Scan for the cell matching the given text and deliver its (x, y) coordinate at center. 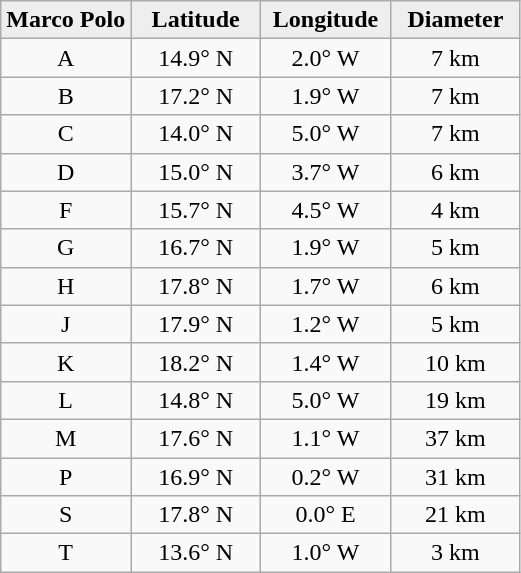
Marco Polo (66, 20)
D (66, 172)
1.7° W (326, 286)
A (66, 58)
13.6° N (196, 553)
1.2° W (326, 324)
4 km (455, 210)
K (66, 362)
1.1° W (326, 438)
L (66, 400)
F (66, 210)
J (66, 324)
16.9° N (196, 477)
4.5° W (326, 210)
S (66, 515)
31 km (455, 477)
10 km (455, 362)
3 km (455, 553)
C (66, 134)
14.9° N (196, 58)
0.0° E (326, 515)
P (66, 477)
21 km (455, 515)
14.0° N (196, 134)
G (66, 248)
3.7° W (326, 172)
19 km (455, 400)
Longitude (326, 20)
17.9° N (196, 324)
17.6° N (196, 438)
Diameter (455, 20)
17.2° N (196, 96)
37 km (455, 438)
15.0° N (196, 172)
2.0° W (326, 58)
B (66, 96)
15.7° N (196, 210)
1.0° W (326, 553)
14.8° N (196, 400)
0.2° W (326, 477)
T (66, 553)
M (66, 438)
18.2° N (196, 362)
Latitude (196, 20)
H (66, 286)
16.7° N (196, 248)
1.4° W (326, 362)
